Output the (X, Y) coordinate of the center of the cell containing the given text.  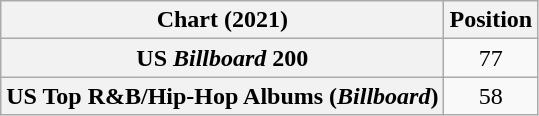
58 (491, 96)
77 (491, 58)
US Top R&B/Hip-Hop Albums (Billboard) (222, 96)
US Billboard 200 (222, 58)
Position (491, 20)
Chart (2021) (222, 20)
